Identify which cell holds the provided text, then report its [X, Y] central coordinate. 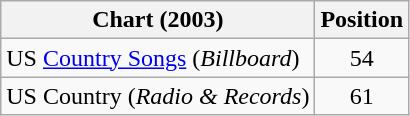
US Country Songs (Billboard) [158, 58]
54 [362, 58]
Chart (2003) [158, 20]
Position [362, 20]
61 [362, 96]
US Country (Radio & Records) [158, 96]
